Detect which cell encompasses the target text, then output its (X, Y) center coordinate. 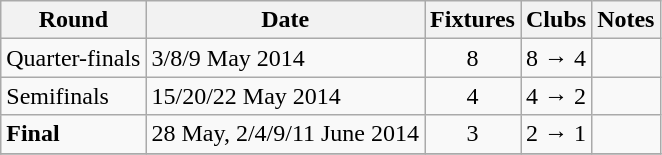
15/20/22 May 2014 (286, 96)
8 (473, 58)
3 (473, 134)
3/8/9 May 2014 (286, 58)
8 → 4 (556, 58)
4 → 2 (556, 96)
Semifinals (74, 96)
Round (74, 20)
4 (473, 96)
28 May, 2/4/9/11 June 2014 (286, 134)
Notes (626, 20)
Date (286, 20)
2 → 1 (556, 134)
Quarter-finals (74, 58)
Clubs (556, 20)
Final (74, 134)
Fixtures (473, 20)
